Pinpoint the cell where the given text exists, returning its [x, y] midpoint coordinate. 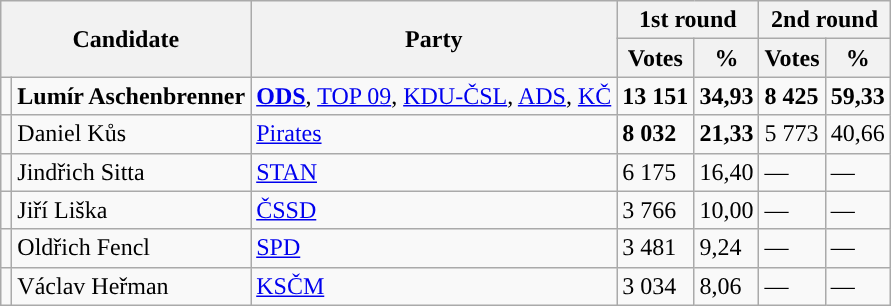
ČSSD [434, 210]
6 175 [656, 172]
21,33 [726, 134]
59,33 [858, 96]
3 766 [656, 210]
16,40 [726, 172]
Václav Heřman [132, 286]
KSČM [434, 286]
9,24 [726, 248]
8 425 [792, 96]
1st round [688, 20]
40,66 [858, 134]
2nd round [824, 20]
8,06 [726, 286]
13 151 [656, 96]
Jindřich Sitta [132, 172]
34,93 [726, 96]
5 773 [792, 134]
8 032 [656, 134]
3 481 [656, 248]
3 034 [656, 286]
Lumír Aschenbrenner [132, 96]
Jiří Liška [132, 210]
SPD [434, 248]
Candidate [126, 39]
10,00 [726, 210]
Pirates [434, 134]
STAN [434, 172]
Daniel Kůs [132, 134]
ODS, TOP 09, KDU-ČSL, ADS, KČ [434, 96]
Oldřich Fencl [132, 248]
Party [434, 39]
